Output the (X, Y) coordinate of the center of the cell containing the given text.  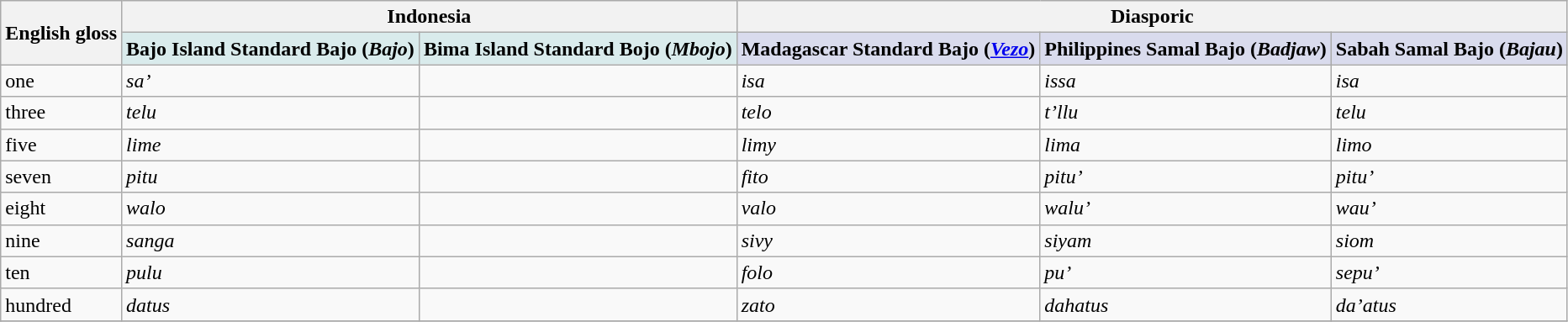
wau’ (1449, 209)
eight (61, 209)
three (61, 113)
datus (271, 304)
sanga (271, 240)
pulu (271, 272)
da’atus (1449, 304)
five (61, 145)
limo (1449, 145)
ten (61, 272)
Philippines Samal Bajo (Badjaw) (1185, 49)
Bima Island Standard Bojo (Mbojo) (578, 49)
folo (888, 272)
pitu (271, 177)
dahatus (1185, 304)
Indonesia (430, 17)
pu’ (1185, 272)
English gloss (61, 33)
sivy (888, 240)
one (61, 81)
lime (271, 145)
nine (61, 240)
Diasporic (1152, 17)
sa’ (271, 81)
hundred (61, 304)
Sabah Samal Bajo (Bajau) (1449, 49)
lima (1185, 145)
seven (61, 177)
issa (1185, 81)
walo (271, 209)
telo (888, 113)
siyam (1185, 240)
Bajo Island Standard Bajo (Bajo) (271, 49)
limy (888, 145)
zato (888, 304)
fito (888, 177)
sepu’ (1449, 272)
siom (1449, 240)
valo (888, 209)
t’llu (1185, 113)
Madagascar Standard Bajo (Vezo) (888, 49)
walu’ (1185, 209)
